Detect which cell encompasses the target text, then output its [x, y] center coordinate. 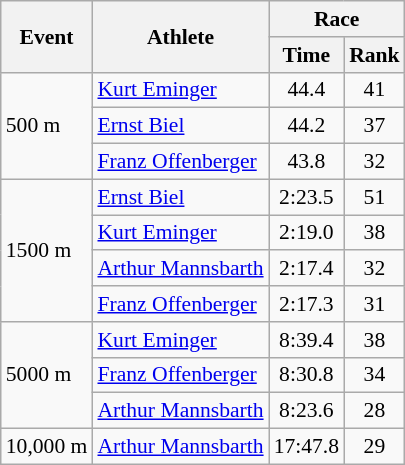
41 [374, 90]
Time [306, 55]
17:47.8 [306, 447]
34 [374, 375]
31 [374, 304]
500 m [47, 126]
28 [374, 411]
Rank [374, 55]
2:23.5 [306, 197]
51 [374, 197]
37 [374, 126]
44.4 [306, 90]
1500 m [47, 250]
2:17.4 [306, 269]
Event [47, 36]
29 [374, 447]
43.8 [306, 162]
5000 m [47, 376]
2:17.3 [306, 304]
8:30.8 [306, 375]
8:39.4 [306, 340]
Race [337, 19]
44.2 [306, 126]
Athlete [180, 36]
2:19.0 [306, 233]
8:23.6 [306, 411]
10,000 m [47, 447]
